Output the [X, Y] coordinate of the center of the cell containing the given text.  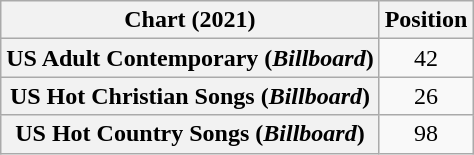
US Hot Christian Songs (Billboard) [190, 96]
98 [426, 134]
42 [426, 58]
US Adult Contemporary (Billboard) [190, 58]
26 [426, 96]
Chart (2021) [190, 20]
US Hot Country Songs (Billboard) [190, 134]
Position [426, 20]
